Capture the cell that displays the provided text and extract its (x, y) central coordinate. 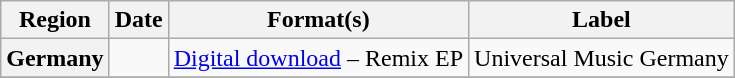
Label (602, 20)
Format(s) (318, 20)
Digital download – Remix EP (318, 58)
Germany (55, 58)
Universal Music Germany (602, 58)
Region (55, 20)
Date (138, 20)
